Locate the cell with the specified text and output its (X, Y) center coordinate. 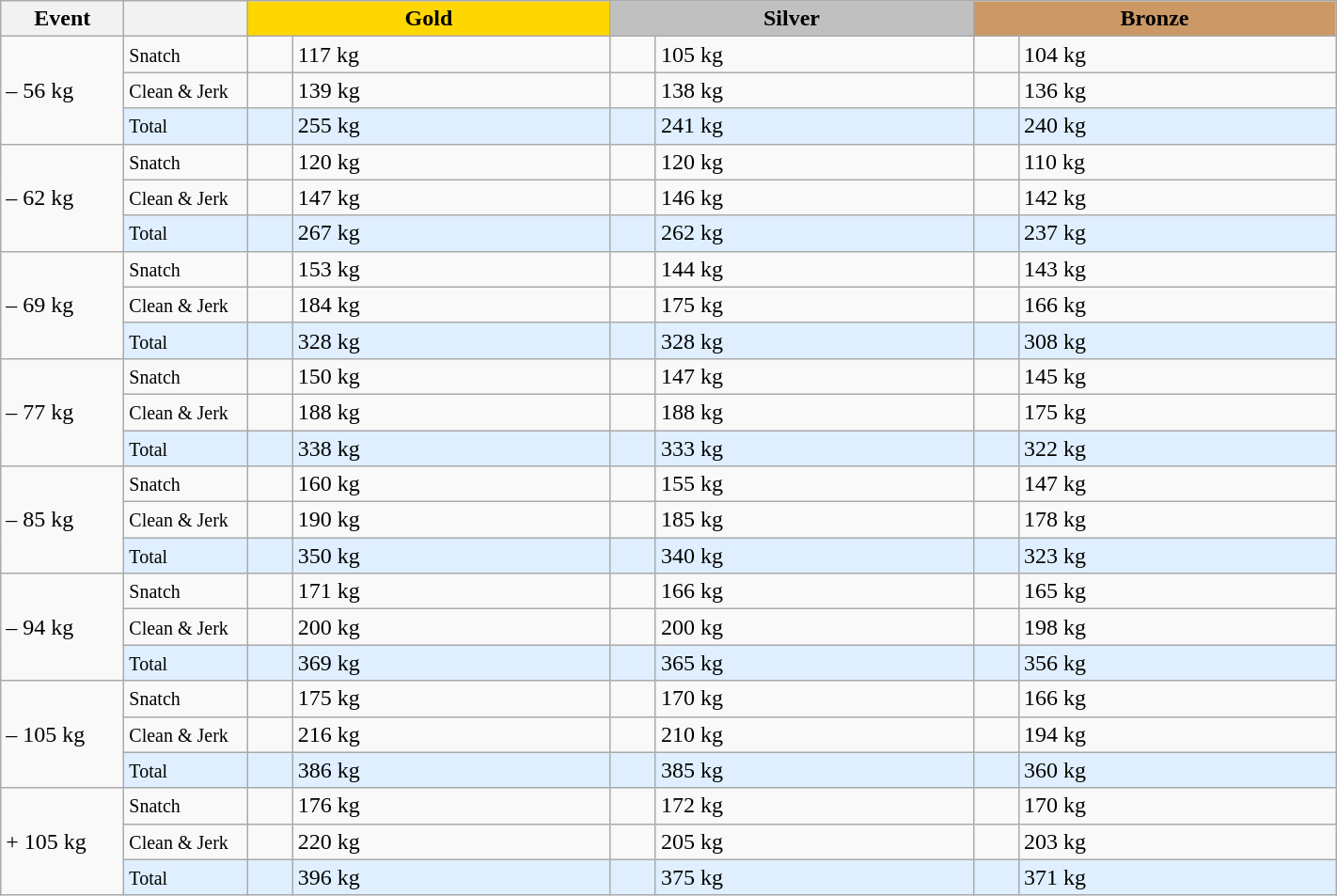
110 kg (1177, 162)
– 85 kg (62, 520)
– 69 kg (62, 305)
375 kg (814, 877)
– 56 kg (62, 90)
386 kg (451, 770)
105 kg (814, 55)
237 kg (1177, 233)
+ 105 kg (62, 841)
205 kg (814, 841)
145 kg (1177, 376)
240 kg (1177, 126)
190 kg (451, 520)
333 kg (814, 448)
Gold (429, 19)
142 kg (1177, 197)
340 kg (814, 556)
369 kg (451, 663)
138 kg (814, 90)
255 kg (451, 126)
144 kg (814, 269)
241 kg (814, 126)
322 kg (1177, 448)
– 105 kg (62, 734)
Event (62, 19)
350 kg (451, 556)
160 kg (451, 484)
210 kg (814, 734)
171 kg (451, 591)
165 kg (1177, 591)
185 kg (814, 520)
220 kg (451, 841)
172 kg (814, 806)
184 kg (451, 305)
155 kg (814, 484)
338 kg (451, 448)
262 kg (814, 233)
365 kg (814, 663)
– 62 kg (62, 197)
194 kg (1177, 734)
203 kg (1177, 841)
143 kg (1177, 269)
139 kg (451, 90)
136 kg (1177, 90)
150 kg (451, 376)
– 77 kg (62, 412)
Silver (792, 19)
117 kg (451, 55)
198 kg (1177, 627)
153 kg (451, 269)
308 kg (1177, 340)
178 kg (1177, 520)
356 kg (1177, 663)
360 kg (1177, 770)
396 kg (451, 877)
176 kg (451, 806)
146 kg (814, 197)
385 kg (814, 770)
216 kg (451, 734)
104 kg (1177, 55)
– 94 kg (62, 627)
267 kg (451, 233)
Bronze (1155, 19)
371 kg (1177, 877)
323 kg (1177, 556)
